Capture the cell that displays the provided text and extract its (x, y) central coordinate. 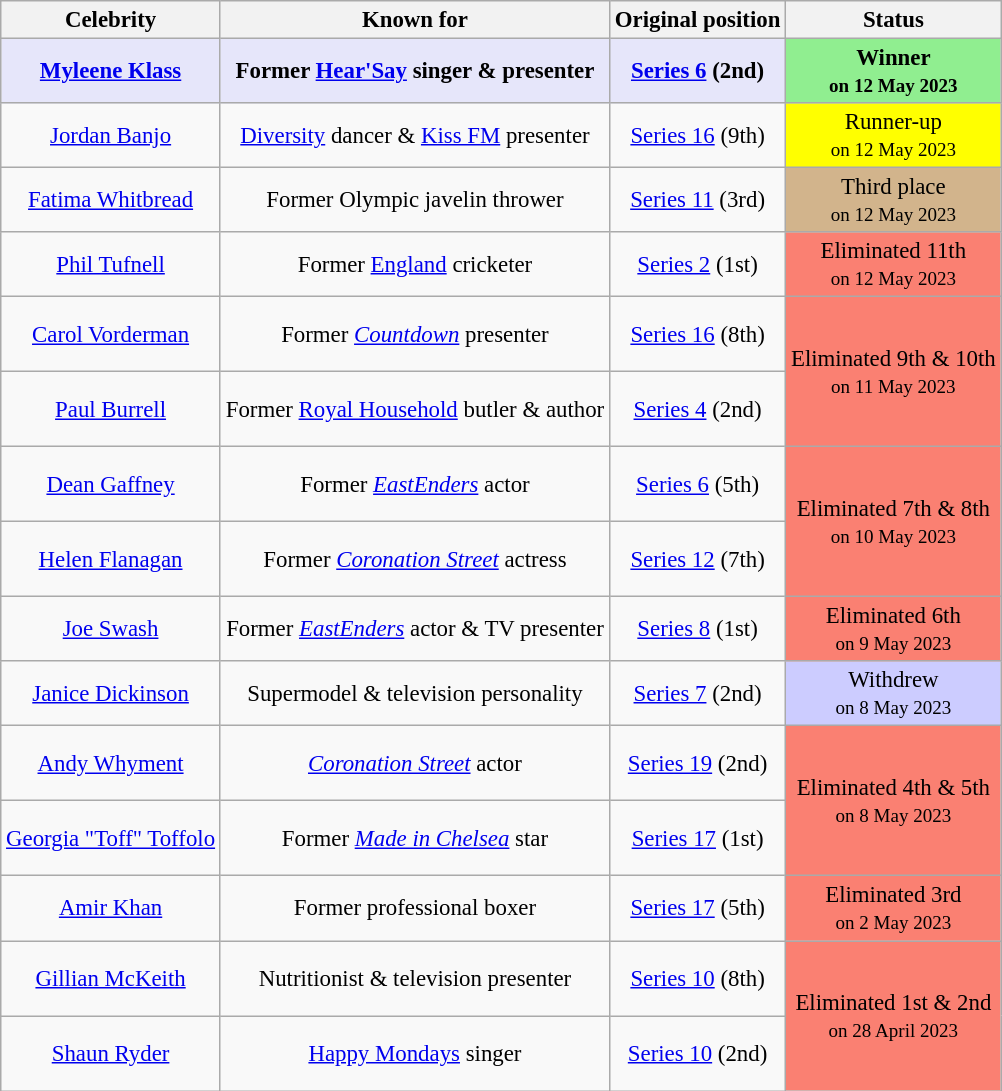
Gillian McKeith (111, 978)
Supermodel & television personality (414, 694)
Eliminated 1st & 2ndon 28 April 2023 (894, 1016)
Former Hear'Say singer & presenter (414, 72)
Former Olympic javelin thrower (414, 200)
Coronation Street actor (414, 764)
Series 10 (8th) (698, 978)
Paul Burrell (111, 410)
Former Royal Household butler & author (414, 410)
Eliminated 3rdon 2 May 2023 (894, 908)
Andy Whyment (111, 764)
Status (894, 20)
Joe Swash (111, 630)
Winneron 12 May 2023 (894, 72)
Series 2 (1st) (698, 264)
Eliminated 6thon 9 May 2023 (894, 630)
Former EastEnders actor (414, 484)
Georgia "Toff" Toffolo (111, 838)
Carol Vorderman (111, 334)
Former Made in Chelsea star (414, 838)
Series 6 (2nd) (698, 72)
Series 17 (5th) (698, 908)
Series 16 (9th) (698, 136)
Series 11 (3rd) (698, 200)
Jordan Banjo (111, 136)
Series 8 (1st) (698, 630)
Former Countdown presenter (414, 334)
Former Coronation Street actress (414, 560)
Diversity dancer & Kiss FM presenter (414, 136)
Celebrity (111, 20)
Series 19 (2nd) (698, 764)
Nutritionist & television presenter (414, 978)
Series 7 (2nd) (698, 694)
Eliminated 9th & 10thon 11 May 2023 (894, 372)
Helen Flanagan (111, 560)
Series 10 (2nd) (698, 1054)
Withdrewon 8 May 2023 (894, 694)
Series 17 (1st) (698, 838)
Series 16 (8th) (698, 334)
Former England cricketer (414, 264)
Shaun Ryder (111, 1054)
Amir Khan (111, 908)
Dean Gaffney (111, 484)
Eliminated 4th & 5thon 8 May 2023 (894, 801)
Eliminated 11thon 12 May 2023 (894, 264)
Third placeon 12 May 2023 (894, 200)
Series 6 (5th) (698, 484)
Fatima Whitbread (111, 200)
Known for (414, 20)
Series 4 (2nd) (698, 410)
Runner-upon 12 May 2023 (894, 136)
Series 12 (7th) (698, 560)
Janice Dickinson (111, 694)
Eliminated 7th & 8thon 10 May 2023 (894, 522)
Former professional boxer (414, 908)
Former EastEnders actor & TV presenter (414, 630)
Phil Tufnell (111, 264)
Happy Mondays singer (414, 1054)
Original position (698, 20)
Myleene Klass (111, 72)
